Scan for the cell matching the given text and deliver its (X, Y) coordinate at center. 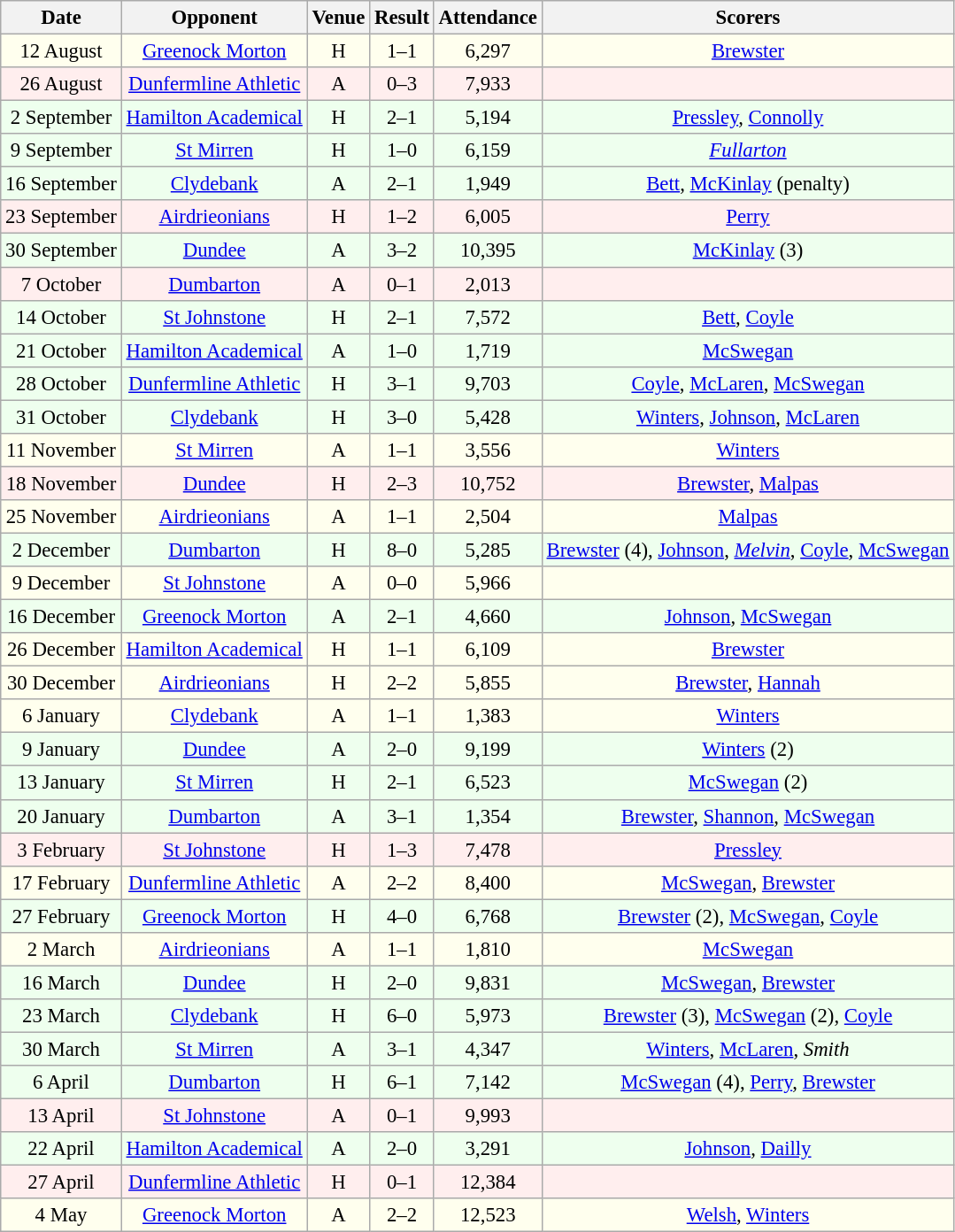
5,428 (488, 417)
Opponent (214, 18)
3–2 (402, 250)
9 September (61, 150)
3,556 (488, 450)
14 October (61, 317)
2 March (61, 950)
5,855 (488, 683)
Result (402, 18)
Brewster (2), McSwegan, Coyle (748, 916)
1,719 (488, 350)
McSwegan (2) (748, 783)
11 November (61, 450)
Johnson, Dailly (748, 1149)
3,291 (488, 1149)
2 December (61, 550)
6–0 (402, 1016)
23 September (61, 217)
Winters, Johnson, McLaren (748, 417)
8,400 (488, 882)
30 September (61, 250)
20 January (61, 816)
1,354 (488, 816)
Winters (2) (748, 750)
9,831 (488, 982)
Attendance (488, 18)
7,933 (488, 84)
1,949 (488, 184)
6 April (61, 1082)
28 October (61, 383)
16 September (61, 184)
3 February (61, 850)
2,504 (488, 517)
6,159 (488, 150)
Brewster (4), Johnson, Melvin, Coyle, McSwegan (748, 550)
Perry (748, 217)
1–3 (402, 850)
1,810 (488, 950)
4 May (61, 1215)
0–3 (402, 84)
31 October (61, 417)
Brewster, Shannon, McSwegan (748, 816)
17 February (61, 882)
12,384 (488, 1182)
McKinlay (3) (748, 250)
13 January (61, 783)
6,109 (488, 650)
6 January (61, 716)
9 January (61, 750)
Venue (338, 18)
12,523 (488, 1215)
Date (61, 18)
Scorers (748, 18)
30 March (61, 1049)
Winters, McLaren, Smith (748, 1049)
16 December (61, 617)
Welsh, Winters (748, 1215)
26 December (61, 650)
21 October (61, 350)
5,973 (488, 1016)
16 March (61, 982)
22 April (61, 1149)
7,572 (488, 317)
26 August (61, 84)
30 December (61, 683)
5,285 (488, 550)
Bett, McKinlay (penalty) (748, 184)
7,478 (488, 850)
5,194 (488, 118)
Johnson, McSwegan (748, 617)
8–0 (402, 550)
Fullarton (748, 150)
1,383 (488, 716)
1–2 (402, 217)
0–0 (402, 583)
Coyle, McLaren, McSwegan (748, 383)
18 November (61, 483)
2–3 (402, 483)
9,703 (488, 383)
9 December (61, 583)
9,993 (488, 1116)
Brewster, Malpas (748, 483)
2,013 (488, 284)
Bett, Coyle (748, 317)
6–1 (402, 1082)
6,005 (488, 217)
2 September (61, 118)
10,752 (488, 483)
25 November (61, 517)
13 April (61, 1116)
4–0 (402, 916)
McSwegan (4), Perry, Brewster (748, 1082)
3–0 (402, 417)
Pressley, Connolly (748, 118)
27 April (61, 1182)
7,142 (488, 1082)
12 August (61, 51)
9,199 (488, 750)
Pressley (748, 850)
10,395 (488, 250)
Malpas (748, 517)
7 October (61, 284)
6,297 (488, 51)
6,768 (488, 916)
Brewster (3), McSwegan (2), Coyle (748, 1016)
5,966 (488, 583)
4,347 (488, 1049)
6,523 (488, 783)
Brewster, Hannah (748, 683)
27 February (61, 916)
4,660 (488, 617)
23 March (61, 1016)
